Scan for the cell matching the given text and deliver its [X, Y] coordinate at center. 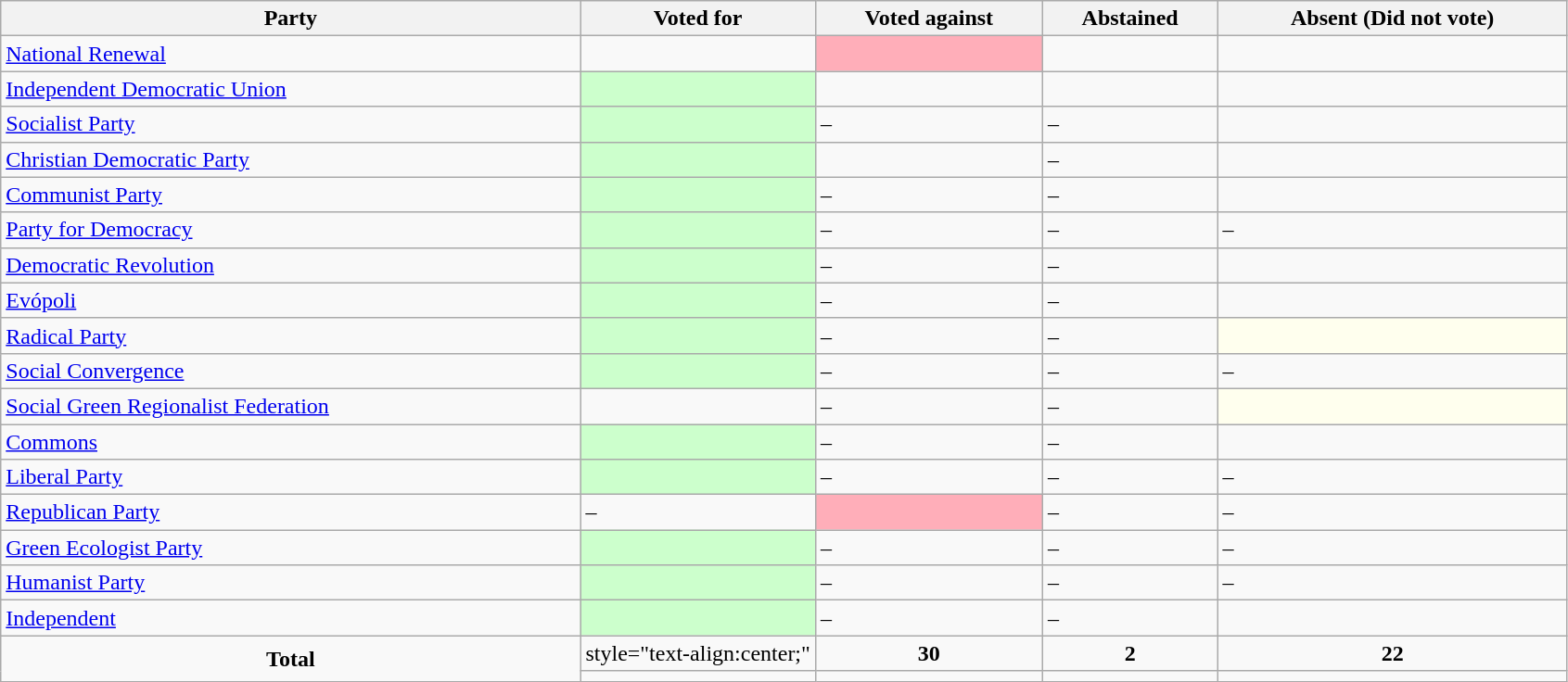
Communist Party [291, 195]
Party [291, 19]
Independent Democratic Union [291, 89]
Liberal Party [291, 477]
Green Ecologist Party [291, 548]
Absent (Did not vote) [1393, 19]
Republican Party [291, 512]
Abstained [1129, 19]
Social Green Regionalist Federation [291, 406]
Evópoli [291, 300]
Christian Democratic Party [291, 159]
Social Convergence [291, 371]
Democratic Revolution [291, 265]
Party for Democracy [291, 230]
Commons [291, 442]
Voted for [697, 19]
Total [291, 658]
22 [1393, 653]
Radical Party [291, 335]
2 [1129, 653]
Voted against [929, 19]
30 [929, 653]
Independent [291, 618]
Socialist Party [291, 124]
style="text-align:center;" [697, 653]
National Renewal [291, 54]
Humanist Party [291, 583]
